Capture the cell that displays the provided text and extract its [X, Y] central coordinate. 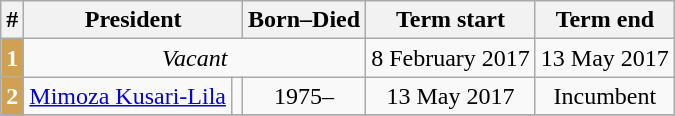
Term end [604, 20]
Vacant [195, 58]
1975– [304, 96]
2 [12, 96]
Born–Died [304, 20]
President [134, 20]
Incumbent [604, 96]
# [12, 20]
8 February 2017 [451, 58]
Mimoza Kusari-Lila [128, 96]
Term start [451, 20]
1 [12, 58]
